Identify which cell holds the provided text, then report its [X, Y] central coordinate. 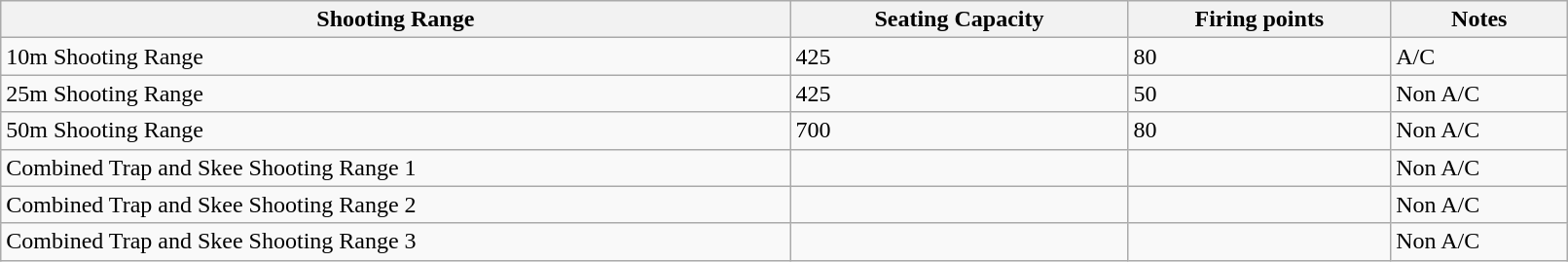
Shooting Range [395, 19]
10m Shooting Range [395, 56]
50m Shooting Range [395, 131]
Combined Trap and Skee Shooting Range 1 [395, 168]
25m Shooting Range [395, 94]
Seating Capacity [960, 19]
700 [960, 131]
Notes [1479, 19]
Combined Trap and Skee Shooting Range 3 [395, 242]
A/C [1479, 56]
Combined Trap and Skee Shooting Range 2 [395, 205]
50 [1259, 94]
Firing points [1259, 19]
